Scan for the cell matching the given text and deliver its (x, y) coordinate at center. 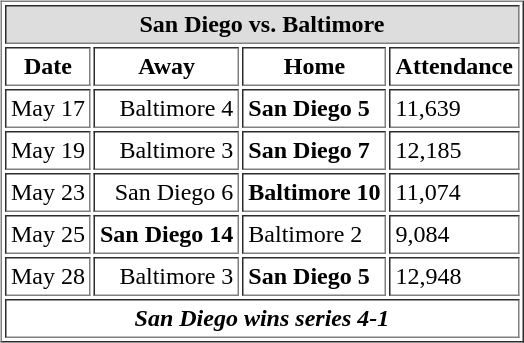
May 25 (48, 234)
San Diego 6 (166, 192)
May 19 (48, 150)
Home (314, 66)
9,084 (454, 234)
Away (166, 66)
12,185 (454, 150)
San Diego wins series 4-1 (262, 318)
May 28 (48, 276)
May 17 (48, 108)
11,074 (454, 192)
11,639 (454, 108)
San Diego vs. Baltimore (262, 24)
May 23 (48, 192)
Baltimore 4 (166, 108)
12,948 (454, 276)
Date (48, 66)
San Diego 7 (314, 150)
Attendance (454, 66)
Baltimore 2 (314, 234)
San Diego 14 (166, 234)
Baltimore 10 (314, 192)
